Return (X, Y) of the center of cell containing provided text 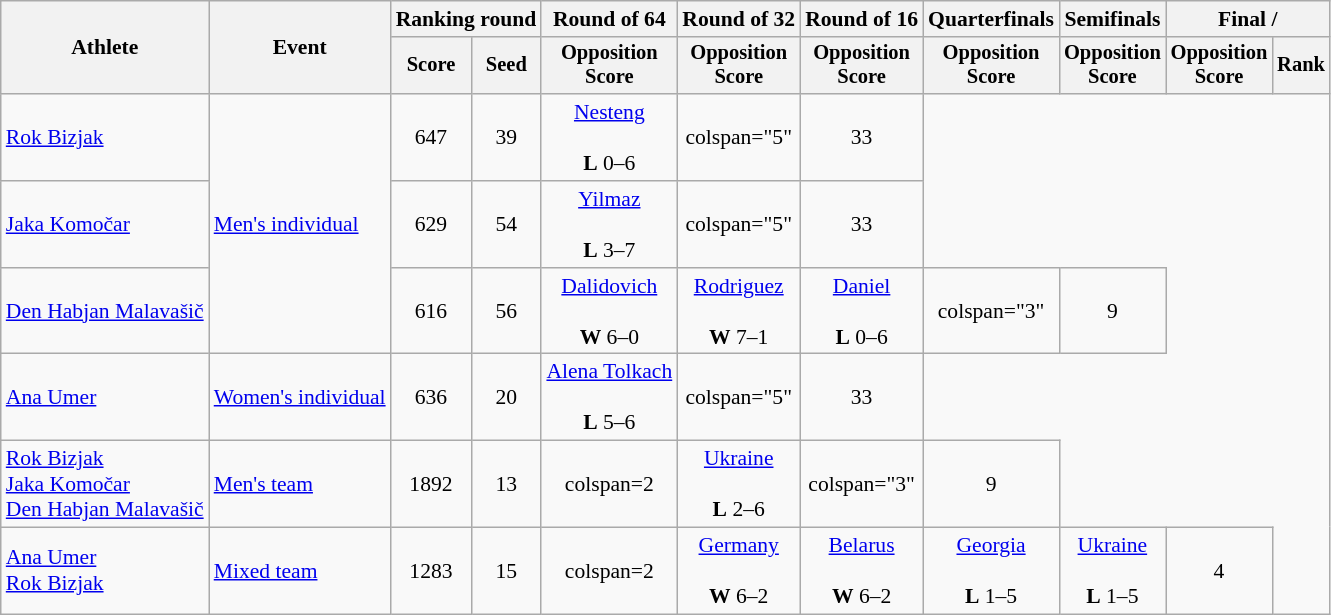
4 (1220, 572)
Den Habjan Malavašič (105, 312)
Event (300, 48)
616 (432, 312)
Ranking round (466, 19)
Semifinals (1112, 19)
647 (432, 138)
636 (432, 398)
Round of 64 (609, 19)
629 (432, 224)
Women's individual (300, 398)
Ana UmerRok Bizjak (105, 572)
Men's individual (300, 224)
Quarterfinals (991, 19)
13 (506, 484)
Nesteng L 0–6 (609, 138)
DalidovichW 6–0 (609, 312)
Men's team (300, 484)
39 (506, 138)
Final / (1248, 19)
20 (506, 398)
Yilmaz L 3–7 (609, 224)
Ukraine L 2–6 (738, 484)
Ukraine L 1–5 (1112, 572)
RodriguezW 7–1 (738, 312)
Rok BizjakJaka KomočarDen Habjan Malavašič (105, 484)
Seed (506, 66)
Mixed team (300, 572)
Germany W 6–2 (738, 572)
56 (506, 312)
Rok Bizjak (105, 138)
Alena Tolkach L 5–6 (609, 398)
Round of 16 (862, 19)
Georgia L 1–5 (991, 572)
54 (506, 224)
Ana Umer (105, 398)
Athlete (105, 48)
Round of 32 (738, 19)
DanielL 0–6 (862, 312)
Score (432, 66)
Rank (1301, 66)
1283 (432, 572)
1892 (432, 484)
15 (506, 572)
Jaka Komočar (105, 224)
Belarus W 6–2 (862, 572)
